From the cell containing the given text, extract its center point as (x, y) coordinate. 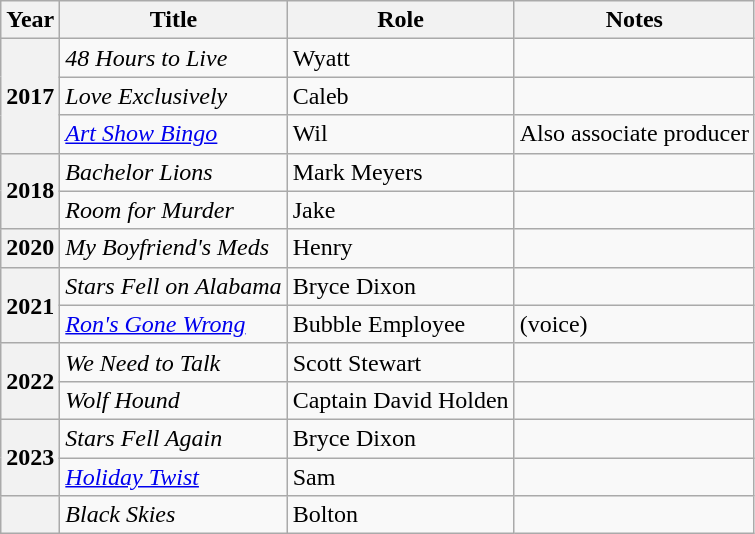
Title (174, 20)
Jake (400, 210)
Holiday Twist (174, 477)
Love Exclusively (174, 96)
Black Skies (174, 515)
Art Show Bingo (174, 134)
Stars Fell on Alabama (174, 286)
Role (400, 20)
Caleb (400, 96)
Notes (634, 20)
We Need to Talk (174, 362)
Mark Meyers (400, 172)
My Boyfriend's Meds (174, 248)
Also associate producer (634, 134)
2021 (30, 305)
2022 (30, 381)
Sam (400, 477)
2017 (30, 96)
Scott Stewart (400, 362)
48 Hours to Live (174, 58)
Stars Fell Again (174, 438)
2018 (30, 191)
Year (30, 20)
2023 (30, 457)
2020 (30, 248)
Henry (400, 248)
Wil (400, 134)
Wyatt (400, 58)
Bubble Employee (400, 324)
Captain David Holden (400, 400)
Wolf Hound (174, 400)
Ron's Gone Wrong (174, 324)
(voice) (634, 324)
Bolton (400, 515)
Room for Murder (174, 210)
Bachelor Lions (174, 172)
